For the text-containing cell, return its midpoint in (X, Y) coordinate format. 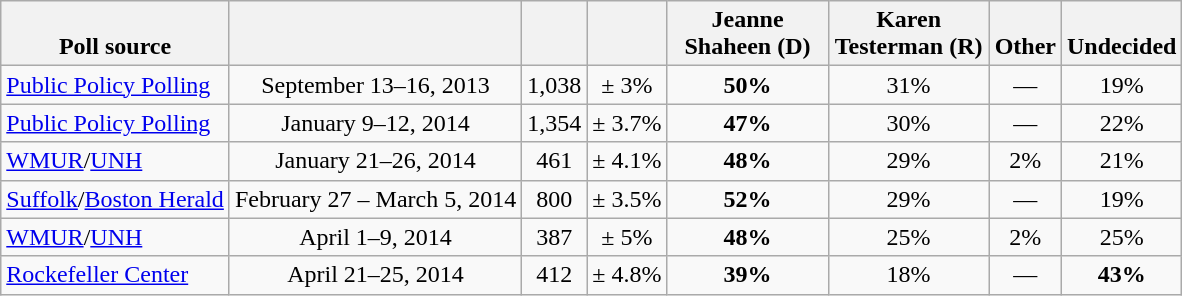
± 4.8% (627, 275)
1,038 (554, 85)
Other (1025, 34)
1,354 (554, 123)
Rockefeller Center (116, 275)
43% (1122, 275)
± 4.1% (627, 161)
22% (1122, 123)
Poll source (116, 34)
January 9–12, 2014 (375, 123)
September 13–16, 2013 (375, 85)
21% (1122, 161)
February 27 – March 5, 2014 (375, 199)
18% (908, 275)
39% (748, 275)
April 21–25, 2014 (375, 275)
800 (554, 199)
30% (908, 123)
JeanneShaheen (D) (748, 34)
47% (748, 123)
387 (554, 237)
Suffolk/Boston Herald (116, 199)
412 (554, 275)
Undecided (1122, 34)
KarenTesterman (R) (908, 34)
52% (748, 199)
April 1–9, 2014 (375, 237)
January 21–26, 2014 (375, 161)
± 3.7% (627, 123)
± 5% (627, 237)
31% (908, 85)
± 3.5% (627, 199)
± 3% (627, 85)
461 (554, 161)
50% (748, 85)
